Identify which cell holds the provided text, then report its [x, y] central coordinate. 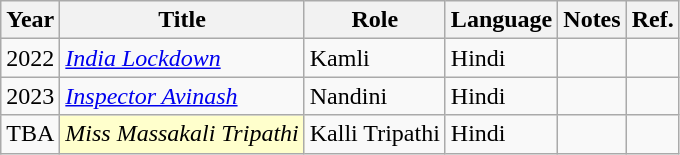
Notes [592, 20]
India Lockdown [182, 58]
TBA [30, 134]
2022 [30, 58]
Inspector Avinash [182, 96]
Year [30, 20]
Language [501, 20]
Miss Massakali Tripathi [182, 134]
2023 [30, 96]
Kalli Tripathi [374, 134]
Nandini [374, 96]
Kamli [374, 58]
Role [374, 20]
Title [182, 20]
Ref. [652, 20]
